Return (X, Y) of the center of cell containing provided text 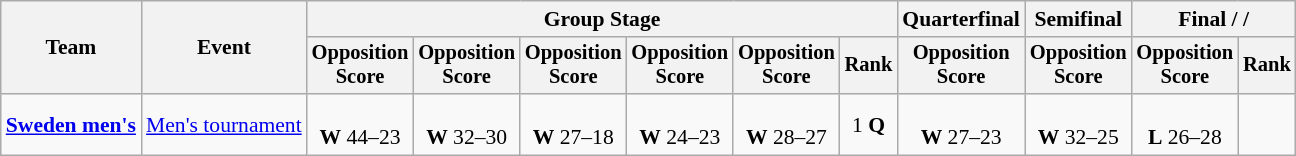
Group Stage (602, 19)
Sweden men's (71, 124)
1 Q (869, 124)
W 27–23 (961, 124)
W 32–25 (1078, 124)
Quarterfinal (961, 19)
Team (71, 48)
Men's tournament (224, 124)
Event (224, 48)
W 44–23 (360, 124)
Final / / (1214, 19)
W 27–18 (574, 124)
W 32–30 (466, 124)
W 24–23 (680, 124)
Semifinal (1078, 19)
W 28–27 (786, 124)
L 26–28 (1186, 124)
